Return [x, y] of the center of cell containing provided text 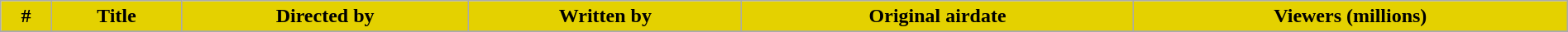
# [26, 16]
Title [116, 16]
Written by [605, 16]
Original airdate [938, 16]
Directed by [325, 16]
Viewers (millions) [1350, 16]
